From the cell containing the given text, extract its center point as [x, y] coordinate. 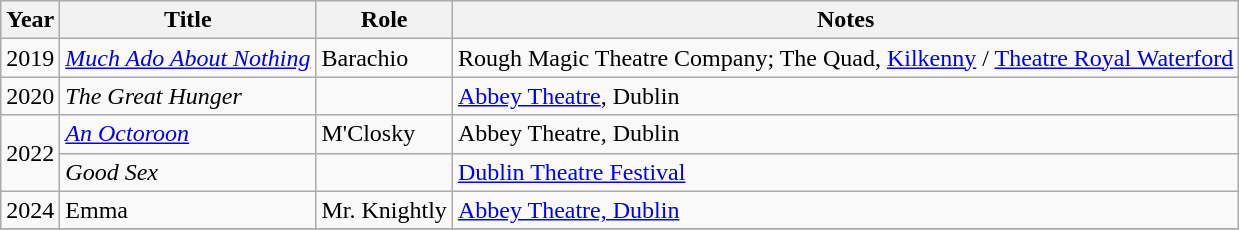
An Octoroon [188, 134]
2020 [30, 96]
Emma [188, 210]
Year [30, 20]
Role [384, 20]
Title [188, 20]
Mr. Knightly [384, 210]
Good Sex [188, 172]
Rough Magic Theatre Company; The Quad, Kilkenny / Theatre Royal Waterford [845, 58]
2024 [30, 210]
The Great Hunger [188, 96]
Barachio [384, 58]
Notes [845, 20]
Dublin Theatre Festival [845, 172]
M'Closky [384, 134]
Much Ado About Nothing [188, 58]
2022 [30, 153]
2019 [30, 58]
